From the cell containing the given text, extract its center point as (X, Y) coordinate. 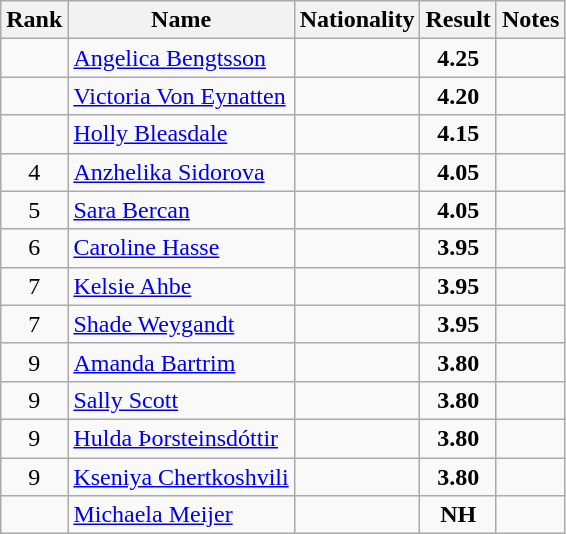
Rank (34, 20)
Caroline Hasse (181, 248)
Name (181, 20)
Notes (530, 20)
Angelica Bengtsson (181, 58)
Amanda Bartrim (181, 362)
6 (34, 248)
Sally Scott (181, 400)
Victoria Von Eynatten (181, 96)
NH (458, 515)
4 (34, 172)
Anzhelika Sidorova (181, 172)
Kseniya Chertkoshvili (181, 477)
Michaela Meijer (181, 515)
Result (458, 20)
Nationality (357, 20)
Hulda Þorsteinsdóttir (181, 438)
Kelsie Ahbe (181, 286)
4.20 (458, 96)
4.25 (458, 58)
5 (34, 210)
4.15 (458, 134)
Holly Bleasdale (181, 134)
Sara Bercan (181, 210)
Shade Weygandt (181, 324)
